Scan for the cell matching the given text and deliver its (X, Y) coordinate at center. 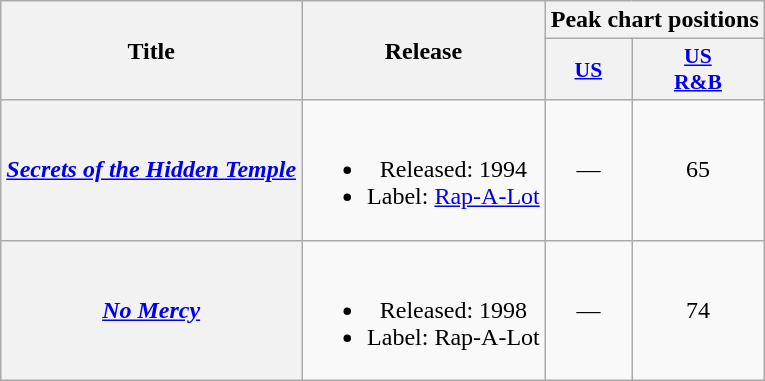
US (588, 70)
74 (698, 310)
USR&B (698, 70)
Peak chart positions (654, 20)
Secrets of the Hidden Temple (152, 170)
Released: 1994Label: Rap-A-Lot (424, 170)
Title (152, 50)
No Mercy (152, 310)
65 (698, 170)
Release (424, 50)
Released: 1998Label: Rap-A-Lot (424, 310)
